Extract the (x, y) coordinate from the center of the cell holding the provided text.  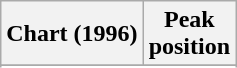
Peakposition (189, 34)
Chart (1996) (72, 34)
